Pinpoint the cell where the given text exists, returning its [X, Y] midpoint coordinate. 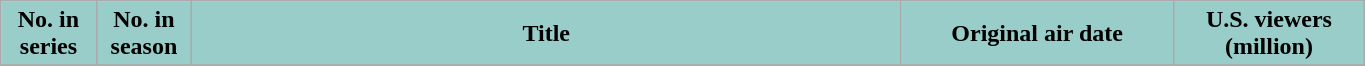
U.S. viewers(million) [1268, 34]
No. inseason [144, 34]
Original air date [1038, 34]
Title [546, 34]
No. inseries [48, 34]
